Identify which cell holds the provided text, then report its [X, Y] central coordinate. 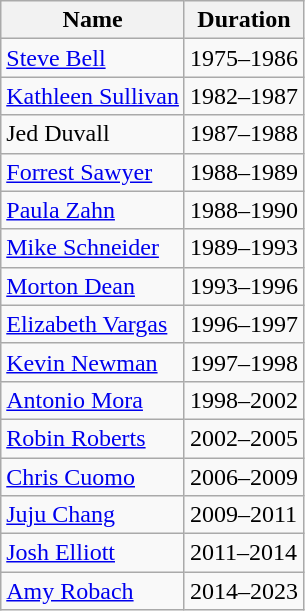
2002–2005 [244, 438]
1996–1997 [244, 324]
Mike Schneider [93, 248]
2014–2023 [244, 591]
Duration [244, 20]
1975–1986 [244, 58]
2011–2014 [244, 553]
2006–2009 [244, 477]
Chris Cuomo [93, 477]
Morton Dean [93, 286]
1987–1988 [244, 134]
1998–2002 [244, 400]
Name [93, 20]
Steve Bell [93, 58]
Kevin Newman [93, 362]
Juju Chang [93, 515]
1997–1998 [244, 362]
1993–1996 [244, 286]
Paula Zahn [93, 210]
Elizabeth Vargas [93, 324]
Forrest Sawyer [93, 172]
1988–1990 [244, 210]
Amy Robach [93, 591]
Kathleen Sullivan [93, 96]
1988–1989 [244, 172]
1989–1993 [244, 248]
Jed Duvall [93, 134]
2009–2011 [244, 515]
Robin Roberts [93, 438]
Antonio Mora [93, 400]
Josh Elliott [93, 553]
1982–1987 [244, 96]
